Search for the cell housing the specified text and yield its (X, Y) center coordinate. 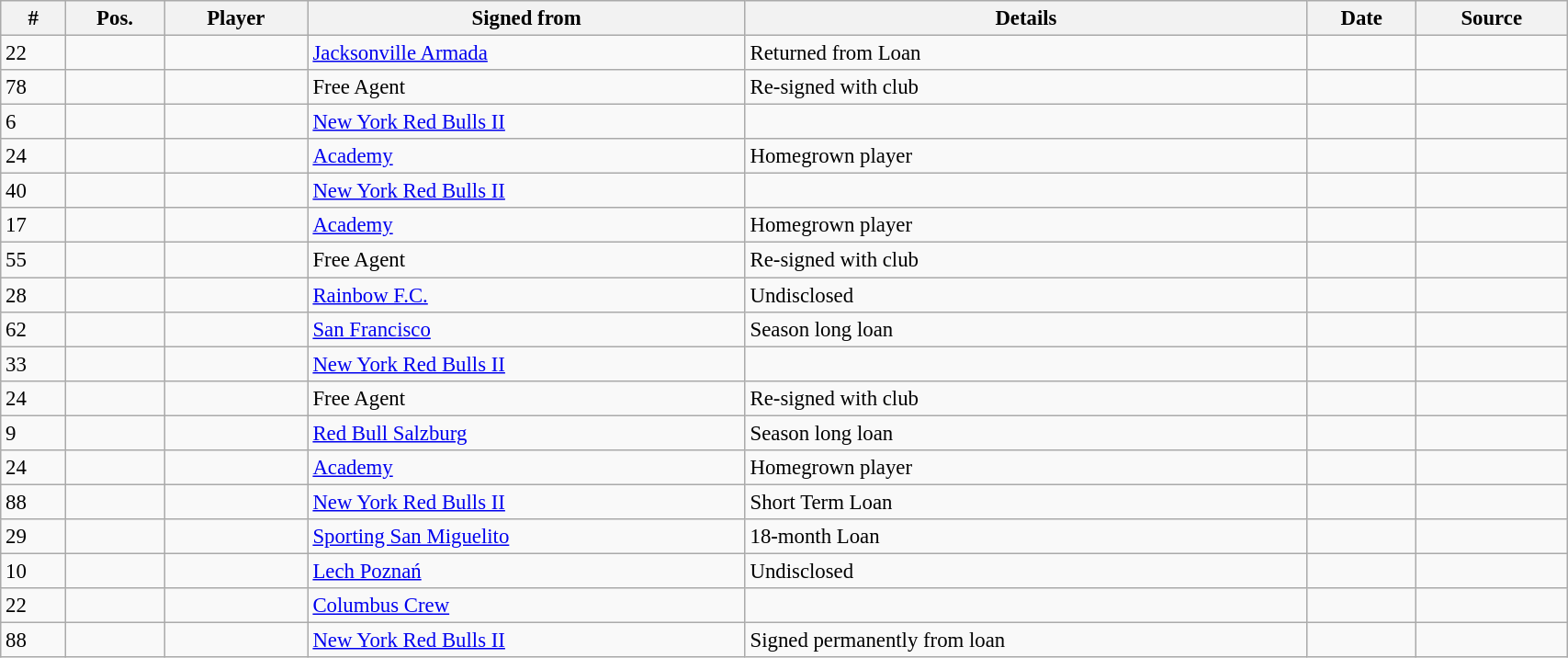
Date (1361, 18)
Signed from (526, 18)
18-month Loan (1025, 537)
78 (33, 87)
Source (1492, 18)
Jacksonville Armada (526, 53)
62 (33, 329)
40 (33, 191)
# (33, 18)
Pos. (116, 18)
Player (235, 18)
29 (33, 537)
55 (33, 260)
Rainbow F.C. (526, 295)
San Francisco (526, 329)
10 (33, 571)
Lech Poznań (526, 571)
Columbus Crew (526, 606)
Signed permanently from loan (1025, 641)
Short Term Loan (1025, 502)
Returned from Loan (1025, 53)
Details (1025, 18)
28 (33, 295)
6 (33, 122)
Sporting San Miguelito (526, 537)
9 (33, 433)
17 (33, 225)
33 (33, 364)
Red Bull Salzburg (526, 433)
